From the cell containing the given text, extract its center point as [x, y] coordinate. 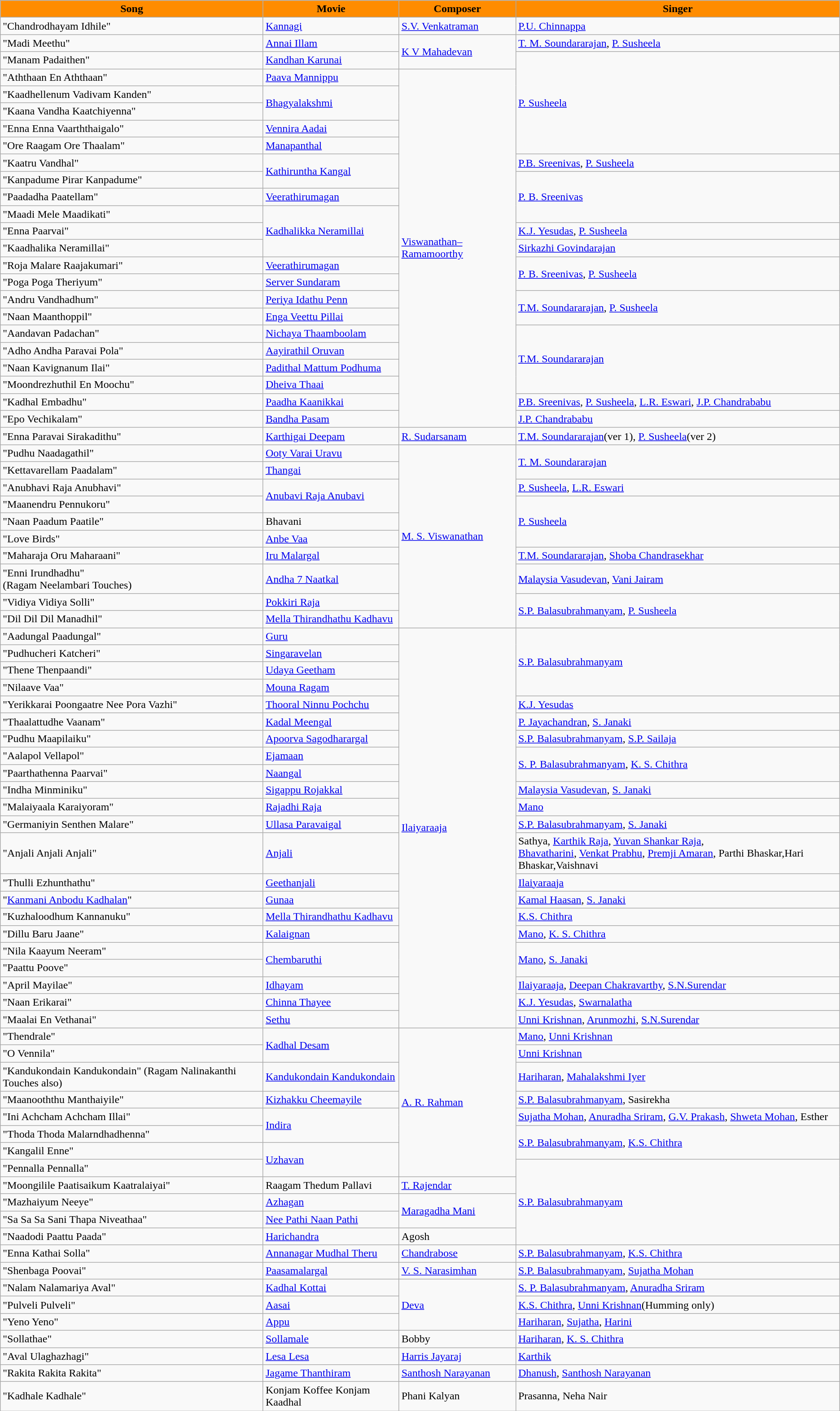
"Maanendru Pennukoru" [132, 505]
"Kadhale Kadhale" [132, 1396]
"Kuzhaloodhum Kannanuku" [132, 917]
"Kangalil Enne" [132, 1151]
"Pudhu Maapilaiku" [132, 738]
P.U. Chinnappa [678, 26]
"Germaniyin Senthen Malare" [132, 824]
Annai Illam [331, 43]
Hariharan, Sujatha, Harini [678, 1322]
Mouna Ragam [331, 687]
"Aadungal Paadungal" [132, 636]
Kandhan Karunai [331, 60]
"Thaalattudhe Vaanam" [132, 721]
"Dil Dil Dil Manadhil" [132, 619]
"Yeno Yeno" [132, 1322]
"Pulveli Pulveli" [132, 1305]
Mano, Unni Krishnan [678, 1036]
Idhayam [331, 985]
"Yerikkarai Poongaatre Nee Pora Vazhi" [132, 704]
Harris Jayaraj [457, 1356]
Phani Kalyan [457, 1396]
Ullasa Paravaigal [331, 824]
"April Mayilae" [132, 985]
Padithal Mattum Podhuma [331, 368]
Sirkazhi Govindarajan [678, 248]
Kadal Meengal [331, 721]
"Madi Meethu" [132, 43]
"Kanpadume Pirar Kanpadume" [132, 180]
"Nalam Nalamariya Aval" [132, 1288]
Indira [331, 1125]
S. P. Balasubrahmanyam, K. S. Chithra [678, 764]
Anbe Vaa [331, 539]
"Pudhu Naadagathil" [132, 453]
Chandrabose [457, 1253]
"Moondrezhuthil En Moochu" [132, 385]
"Kettavarellam Paadalam" [132, 470]
"Rakita Rakita Rakita" [132, 1373]
"Enna Enna Vaarththaigalo" [132, 128]
"Maadi Mele Maadikati" [132, 214]
Azhagan [331, 1202]
M. S. Viswanathan [457, 536]
"Manam Padaithen" [132, 60]
"Thoda Thoda Malarndhadhenna" [132, 1134]
"Vidiya Vidiya Solli" [132, 602]
"Pennalla Pennalla" [132, 1168]
Maragadha Mani [457, 1211]
Dheiva Thaai [331, 385]
"Kaadhellenum Vadivam Kanden" [132, 94]
Hariharan, Mahalakshmi Iyer [678, 1077]
T.M. Soundararajan(ver 1), P. Susheela(ver 2) [678, 436]
Naangal [331, 773]
Kalaignan [331, 934]
"Epo Vechikalam" [132, 419]
Kathiruntha Kangal [331, 171]
"Sollathae" [132, 1339]
"Kandukondain Kandukondain" (Ragam Nalinakanthi Touches also) [132, 1077]
Song [132, 9]
P. B. Sreenivas, P. Susheela [678, 274]
"Enna Kathai Solla" [132, 1253]
Composer [457, 9]
Paadha Kaanikkai [331, 402]
Anubavi Raja Anubavi [331, 496]
Manapanthal [331, 145]
Kadhal Desam [331, 1045]
Geethanjali [331, 883]
"Malaiyaala Karaiyoram" [132, 807]
"Moongilile Paatisaikum Kaatralaiyai" [132, 1185]
Prasanna, Neha Nair [678, 1396]
Jagame Thanthiram [331, 1373]
Vennira Aadai [331, 128]
Movie [331, 9]
T. Rajendar [457, 1185]
S.P. Balasubrahmanyam, S. Janaki [678, 824]
Konjam Koffee Konjam Kaadhal [331, 1396]
"O Vennila" [132, 1053]
"Naan Kavignanum Ilai" [132, 368]
K.S. Chithra [678, 917]
Dhanush, Santhosh Narayanan [678, 1373]
"Aandavan Padachan" [132, 334]
"Andru Vandhadhum" [132, 299]
"Adho Andha Paravai Pola" [132, 351]
P.B. Sreenivas, P. Susheela [678, 163]
"Poga Poga Theriyum" [132, 282]
Santhosh Narayanan [457, 1373]
Aayirathil Oruvan [331, 351]
"Enni Irundhadhu"(Ragam Neelambari Touches) [132, 579]
Bandha Pasam [331, 419]
Raagam Thedum Pallavi [331, 1185]
"Enna Paarvai" [132, 231]
T. M. Soundararajan, P. Susheela [678, 43]
Server Sundaram [331, 282]
Nee Pathi Naan Pathi [331, 1219]
"Maharaja Oru Maharaani" [132, 556]
"Ore Raagam Ore Thaalam" [132, 145]
Enga Veettu Pillai [331, 316]
Pokkiri Raja [331, 602]
Unni Krishnan [678, 1053]
V. S. Narasimhan [457, 1270]
Andha 7 Naatkal [331, 579]
Mano, K. S. Chithra [678, 934]
K.S. Chithra, Unni Krishnan(Humming only) [678, 1305]
Kamal Haasan, S. Janaki [678, 900]
S.P. Balasubrahmanyam, S.P. Sailaja [678, 738]
Singaravelan [331, 653]
K.J. Yesudas [678, 704]
"Naan Maanthoppil" [132, 316]
"Thene Thenpaandi" [132, 670]
Ejamaan [331, 756]
Sujatha Mohan, Anuradha Sriram, G.V. Prakash, Shweta Mohan, Esther [678, 1117]
Karthigai Deepam [331, 436]
"Dillu Baru Jaane" [132, 934]
Iru Malargal [331, 556]
Hariharan, K. S. Chithra [678, 1339]
"Thendrale" [132, 1036]
"Pudhucheri Katcheri" [132, 653]
Kizhakku Cheemayile [331, 1100]
"Nilaave Vaa" [132, 687]
K.J. Yesudas, P. Susheela [678, 231]
Anjali [331, 853]
Periya Idathu Penn [331, 299]
S.P. Balasubrahmanyam, Sasirekha [678, 1100]
Unni Krishnan, Arunmozhi, S.N.Surendar [678, 1019]
T.M. Soundararajan, Shoba Chandrasekhar [678, 556]
Paasamalargal [331, 1270]
A. R. Rahman [457, 1102]
Kannagi [331, 26]
Ooty Varai Uravu [331, 453]
Ilaiyaraaja, Deepan Chakravarthy, S.N.Surendar [678, 985]
"Nila Kaayum Neeram" [132, 951]
"Kaana Vandha Kaatchiyenna" [132, 111]
Thangai [331, 470]
Chinna Thayee [331, 1002]
Harichandra [331, 1236]
"Roja Malare Raajakumari" [132, 265]
Sethu [331, 1019]
"Maanooththu Manthaiyile" [132, 1100]
T. M. Soundararajan [678, 462]
"Kaadhalika Neramillai" [132, 248]
P. B. Sreenivas [678, 197]
Uzhavan [331, 1160]
Aasai [331, 1305]
"Sa Sa Sa Sani Thapa Niveathaa" [132, 1219]
"Naadodi Paattu Paada" [132, 1236]
"Aalapol Vellapol" [132, 756]
"Naan Paadum Paatile" [132, 522]
Gunaa [331, 900]
"Ini Achcham Achcham Illai" [132, 1117]
"Shenbaga Poovai" [132, 1270]
K.J. Yesudas, Swarnalatha [678, 1002]
Lesa Lesa [331, 1356]
Deva [457, 1305]
Annanagar Mudhal Theru [331, 1253]
"Anjali Anjali Anjali" [132, 853]
P. Susheela, L.R. Eswari [678, 487]
Mano, S. Janaki [678, 959]
Karthik [678, 1356]
"Indha Minminiku" [132, 790]
Sigappu Rojakkal [331, 790]
J.P. Chandrababu [678, 419]
"Aththaan En Aththaan" [132, 77]
"Paadadha Paatellam" [132, 197]
Malaysia Vasudevan, S. Janaki [678, 790]
R. Sudarsanam [457, 436]
"Kanmani Anbodu Kadhalan" [132, 900]
"Mazhaiyum Neeye" [132, 1202]
Bobby [457, 1339]
S.P. Balasubrahmanyam, Sujatha Mohan [678, 1270]
Bhagyalakshmi [331, 103]
"Love Birds" [132, 539]
Agosh [457, 1236]
Kadhal Kottai [331, 1288]
Rajadhi Raja [331, 807]
"Naan Erikarai" [132, 1002]
S.V. Venkatraman [457, 26]
Appu [331, 1322]
S.P. Balasubrahmanyam, P. Susheela [678, 611]
Viswanathan–Ramamoorthy [457, 248]
Malaysia Vasudevan, Vani Jairam [678, 579]
Guru [331, 636]
Udaya Geetham [331, 670]
Thooral Ninnu Pochchu [331, 704]
"Aval Ulaghazhagi" [132, 1356]
Apoorva Sagodharargal [331, 738]
"Chandrodhayam Idhile" [132, 26]
"Paarthathenna Paarvai" [132, 773]
Sathya, Karthik Raja, Yuvan Shankar Raja,Bhavatharini, Venkat Prabhu, Premji Amaran, Parthi Bhaskar,Hari Bhaskar,Vaishnavi [678, 853]
"Paattu Poove" [132, 968]
Chembaruthi [331, 959]
Sollamale [331, 1339]
"Enna Paravai Sirakadithu" [132, 436]
"Kadhal Embadhu" [132, 402]
K V Mahadevan [457, 52]
"Kaatru Vandhal" [132, 163]
Kadhalikka Neramillai [331, 231]
Mano [678, 807]
"Thulli Ezhunthathu" [132, 883]
Singer [678, 9]
P. Jayachandran, S. Janaki [678, 721]
S. P. Balasubrahmanyam, Anuradha Sriram [678, 1288]
Kandukondain Kandukondain [331, 1077]
Nichaya Thaamboolam [331, 334]
P.B. Sreenivas, P. Susheela, L.R. Eswari, J.P. Chandrababu [678, 402]
"Maalai En Vethanai" [132, 1019]
T.M. Soundararajan [678, 359]
Paava Mannippu [331, 77]
T.M. Soundararajan, P. Susheela [678, 308]
Bhavani [331, 522]
"Anubhavi Raja Anubhavi" [132, 487]
